Pinpoint the cell where the given text exists, returning its (X, Y) midpoint coordinate. 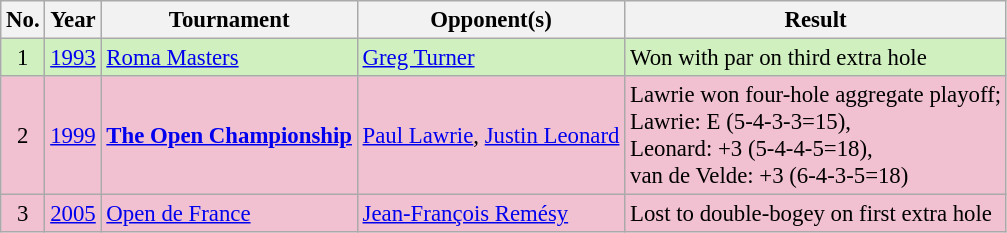
No. (23, 20)
1993 (73, 58)
Won with par on third extra hole (816, 58)
Year (73, 20)
Opponent(s) (490, 20)
1 (23, 58)
Greg Turner (490, 58)
Lost to double-bogey on first extra hole (816, 214)
Paul Lawrie, Justin Leonard (490, 136)
3 (23, 214)
Roma Masters (229, 58)
1999 (73, 136)
Jean-François Remésy (490, 214)
Open de France (229, 214)
Tournament (229, 20)
Result (816, 20)
2 (23, 136)
The Open Championship (229, 136)
2005 (73, 214)
Lawrie won four-hole aggregate playoff;Lawrie: E (5-4-3-3=15),Leonard: +3 (5-4-4-5=18),van de Velde: +3 (6-4-3-5=18) (816, 136)
